Extract the (x, y) coordinate from the center of the cell holding the provided text.  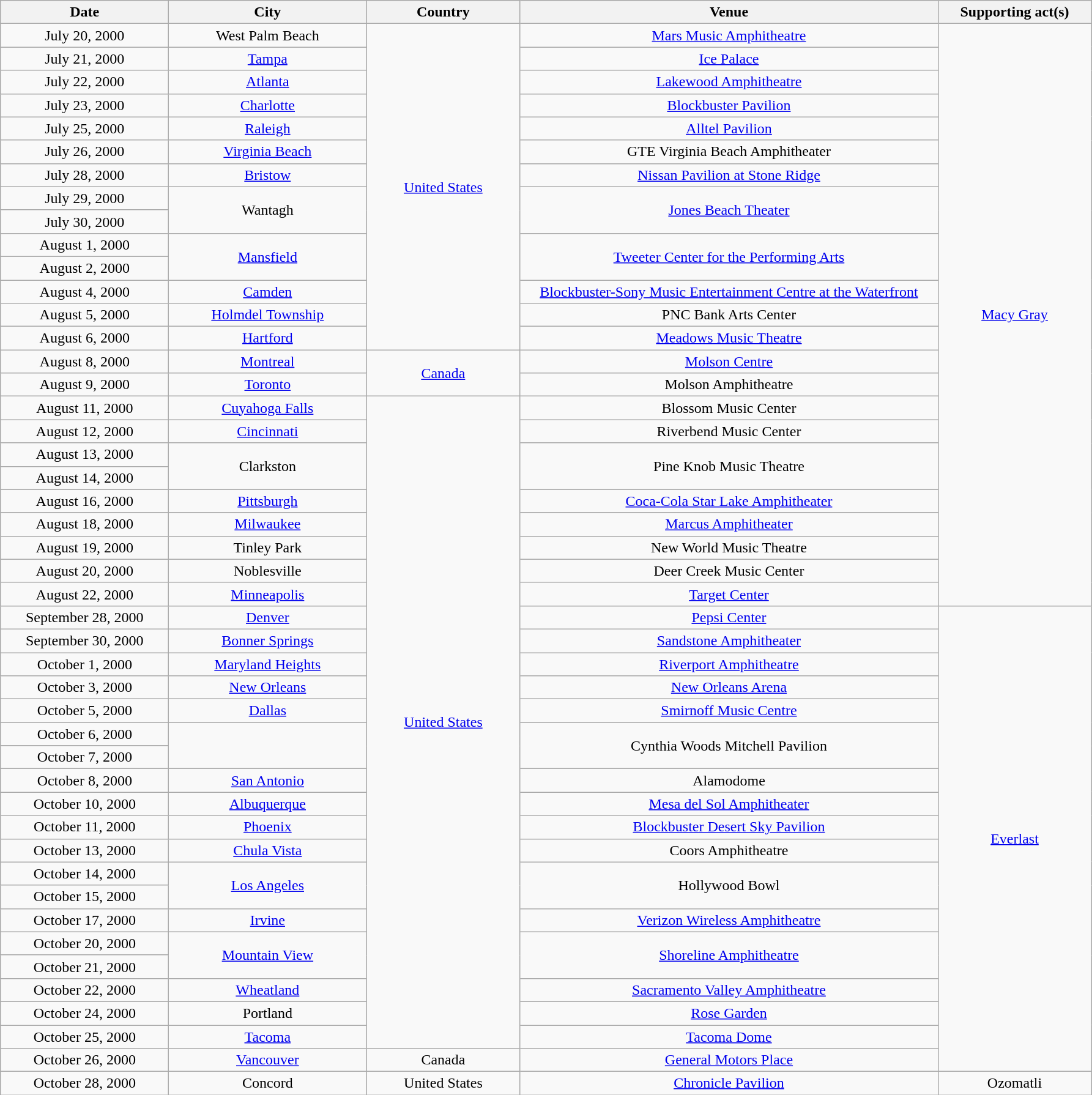
Wheatland (268, 990)
Wantagh (268, 210)
August 9, 2000 (84, 385)
October 24, 2000 (84, 1013)
Cuyahoga Falls (268, 408)
October 22, 2000 (84, 990)
Meadows Music Theatre (729, 338)
Blockbuster Pavilion (729, 105)
Riverport Amphitheatre (729, 664)
July 20, 2000 (84, 35)
New Orleans (268, 688)
Vancouver (268, 1060)
Tacoma Dome (729, 1037)
Country (443, 12)
Mountain View (268, 955)
Virginia Beach (268, 152)
Clarkston (268, 466)
October 15, 2000 (84, 897)
August 4, 2000 (84, 292)
Noblesville (268, 571)
Blockbuster Desert Sky Pavilion (729, 827)
Macy Gray (1014, 315)
San Antonio (268, 781)
Marcus Amphitheater (729, 524)
October 17, 2000 (84, 920)
Sandstone Amphitheater (729, 640)
Albuquerque (268, 804)
July 21, 2000 (84, 59)
August 8, 2000 (84, 362)
Dallas (268, 711)
Phoenix (268, 827)
Molson Amphitheatre (729, 385)
New World Music Theatre (729, 547)
Blossom Music Center (729, 408)
Charlotte (268, 105)
Target Center (729, 594)
Cincinnati (268, 431)
Tweeter Center for the Performing Arts (729, 256)
Ice Palace (729, 59)
August 20, 2000 (84, 571)
Riverbend Music Center (729, 431)
Portland (268, 1013)
July 23, 2000 (84, 105)
August 22, 2000 (84, 594)
Blockbuster-Sony Music Entertainment Centre at the Waterfront (729, 292)
August 2, 2000 (84, 268)
Coca-Cola Star Lake Amphitheater (729, 501)
Hollywood Bowl (729, 885)
Molson Centre (729, 362)
Tacoma (268, 1037)
Ozomatli (1014, 1083)
Camden (268, 292)
Chula Vista (268, 850)
October 1, 2000 (84, 664)
Tinley Park (268, 547)
August 5, 2000 (84, 315)
Mansfield (268, 256)
Verizon Wireless Amphitheatre (729, 920)
Shoreline Amphitheatre (729, 955)
October 7, 2000 (84, 757)
Pine Knob Music Theatre (729, 466)
August 12, 2000 (84, 431)
Jones Beach Theater (729, 210)
August 18, 2000 (84, 524)
September 28, 2000 (84, 617)
August 1, 2000 (84, 245)
Lakewood Amphitheatre (729, 82)
July 25, 2000 (84, 128)
Holmdel Township (268, 315)
July 30, 2000 (84, 221)
Bonner Springs (268, 640)
Deer Creek Music Center (729, 571)
Venue (729, 12)
Atlanta (268, 82)
Chronicle Pavilion (729, 1083)
Denver (268, 617)
September 30, 2000 (84, 640)
Sacramento Valley Amphitheatre (729, 990)
Coors Amphitheatre (729, 850)
Concord (268, 1083)
Los Angeles (268, 885)
GTE Virginia Beach Amphitheater (729, 152)
July 28, 2000 (84, 175)
Everlast (1014, 838)
Bristow (268, 175)
PNC Bank Arts Center (729, 315)
October 8, 2000 (84, 781)
August 16, 2000 (84, 501)
October 25, 2000 (84, 1037)
Raleigh (268, 128)
October 14, 2000 (84, 874)
General Motors Place (729, 1060)
October 13, 2000 (84, 850)
Rose Garden (729, 1013)
City (268, 12)
Nissan Pavilion at Stone Ridge (729, 175)
Mars Music Amphitheatre (729, 35)
Hartford (268, 338)
Smirnoff Music Centre (729, 711)
Maryland Heights (268, 664)
Irvine (268, 920)
Pepsi Center (729, 617)
West Palm Beach (268, 35)
July 26, 2000 (84, 152)
October 5, 2000 (84, 711)
August 6, 2000 (84, 338)
Date (84, 12)
Montreal (268, 362)
New Orleans Arena (729, 688)
Alamodome (729, 781)
October 6, 2000 (84, 734)
July 22, 2000 (84, 82)
August 13, 2000 (84, 455)
October 10, 2000 (84, 804)
August 19, 2000 (84, 547)
Pittsburgh (268, 501)
October 11, 2000 (84, 827)
Cynthia Woods Mitchell Pavilion (729, 746)
Tampa (268, 59)
October 21, 2000 (84, 967)
Mesa del Sol Amphitheater (729, 804)
Alltel Pavilion (729, 128)
August 14, 2000 (84, 478)
October 20, 2000 (84, 943)
Toronto (268, 385)
Supporting act(s) (1014, 12)
Minneapolis (268, 594)
Milwaukee (268, 524)
July 29, 2000 (84, 198)
October 28, 2000 (84, 1083)
August 11, 2000 (84, 408)
October 3, 2000 (84, 688)
October 26, 2000 (84, 1060)
